Return the [X, Y] coordinate for the center point of the cell that contains the specified text.  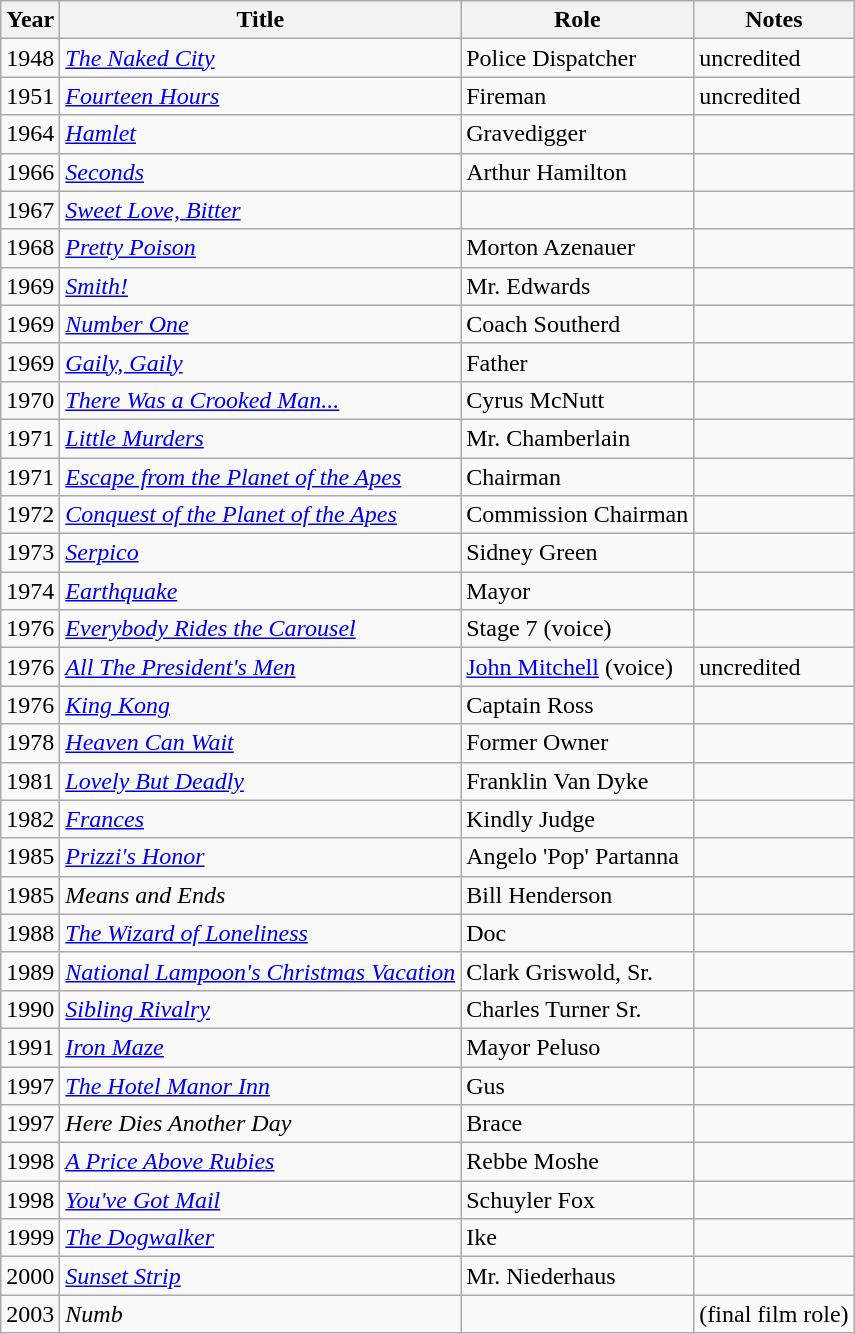
Schuyler Fox [578, 1200]
2003 [30, 1314]
1968 [30, 248]
Angelo 'Pop' Partanna [578, 857]
Means and Ends [260, 895]
National Lampoon's Christmas Vacation [260, 971]
Ike [578, 1238]
Kindly Judge [578, 819]
The Naked City [260, 58]
1982 [30, 819]
Fireman [578, 96]
Commission Chairman [578, 515]
Charles Turner Sr. [578, 1009]
1990 [30, 1009]
Morton Azenauer [578, 248]
Sibling Rivalry [260, 1009]
1964 [30, 134]
(final film role) [774, 1314]
Mayor [578, 591]
Bill Henderson [578, 895]
Prizzi's Honor [260, 857]
1967 [30, 210]
Police Dispatcher [578, 58]
Smith! [260, 286]
Frances [260, 819]
Pretty Poison [260, 248]
Numb [260, 1314]
Little Murders [260, 438]
Cyrus McNutt [578, 400]
1989 [30, 971]
You've Got Mail [260, 1200]
1991 [30, 1047]
1988 [30, 933]
John Mitchell (voice) [578, 667]
1973 [30, 553]
Former Owner [578, 743]
Coach Southerd [578, 324]
Clark Griswold, Sr. [578, 971]
There Was a Crooked Man... [260, 400]
Title [260, 20]
Earthquake [260, 591]
Hamlet [260, 134]
A Price Above Rubies [260, 1162]
Mayor Peluso [578, 1047]
Gus [578, 1085]
1978 [30, 743]
Franklin Van Dyke [578, 781]
Chairman [578, 477]
Seconds [260, 172]
Rebbe Moshe [578, 1162]
Mr. Edwards [578, 286]
Serpico [260, 553]
1951 [30, 96]
Number One [260, 324]
Lovely But Deadly [260, 781]
Fourteen Hours [260, 96]
Brace [578, 1124]
Here Dies Another Day [260, 1124]
Gravedigger [578, 134]
Sidney Green [578, 553]
1974 [30, 591]
The Hotel Manor Inn [260, 1085]
Year [30, 20]
1948 [30, 58]
Doc [578, 933]
Heaven Can Wait [260, 743]
The Dogwalker [260, 1238]
King Kong [260, 705]
Stage 7 (voice) [578, 629]
Sweet Love, Bitter [260, 210]
Conquest of the Planet of the Apes [260, 515]
Everybody Rides the Carousel [260, 629]
Mr. Chamberlain [578, 438]
1981 [30, 781]
Sunset Strip [260, 1276]
The Wizard of Loneliness [260, 933]
All The President's Men [260, 667]
Father [578, 362]
1970 [30, 400]
Iron Maze [260, 1047]
Role [578, 20]
2000 [30, 1276]
Captain Ross [578, 705]
Notes [774, 20]
1999 [30, 1238]
1966 [30, 172]
Escape from the Planet of the Apes [260, 477]
Arthur Hamilton [578, 172]
Mr. Niederhaus [578, 1276]
1972 [30, 515]
Gaily, Gaily [260, 362]
